From the cell containing the given text, extract its center point as (x, y) coordinate. 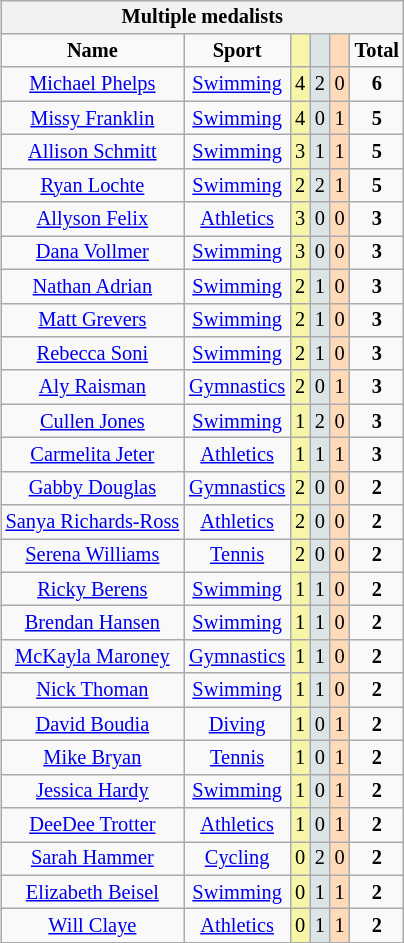
Sarah Hammer (93, 859)
Will Claye (93, 926)
DeeDee Trotter (93, 825)
Gabby Douglas (93, 488)
Mike Bryan (93, 758)
6 (377, 84)
Jessica Hardy (93, 791)
Sanya Richards-Ross (93, 522)
Cycling (237, 859)
Sport (237, 51)
McKayla Maroney (93, 657)
Elizabeth Beisel (93, 892)
Rebecca Soni (93, 354)
Brendan Hansen (93, 623)
Allison Schmitt (93, 152)
Carmelita Jeter (93, 455)
Serena Williams (93, 556)
Multiple medalists (202, 17)
Aly Raisman (93, 387)
Diving (237, 724)
Nick Thoman (93, 690)
Ricky Berens (93, 589)
Ryan Lochte (93, 185)
Cullen Jones (93, 421)
Allyson Felix (93, 219)
Nathan Adrian (93, 286)
Missy Franklin (93, 118)
Dana Vollmer (93, 253)
Total (377, 51)
Name (93, 51)
Matt Grevers (93, 320)
David Boudia (93, 724)
Michael Phelps (93, 84)
